From the cell containing the given text, extract its center point as (x, y) coordinate. 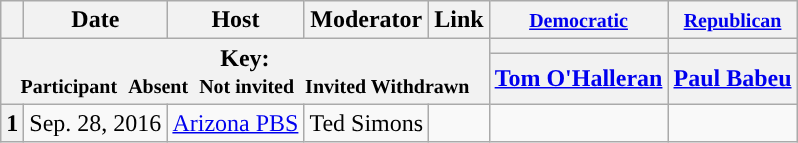
Key: Participant Absent Not invited Invited Withdrawn (245, 72)
Republican (732, 20)
Ted Simons (366, 123)
Paul Babeu (732, 78)
Date (96, 20)
Link (459, 20)
Sep. 28, 2016 (96, 123)
1 (12, 123)
Moderator (366, 20)
Host (236, 20)
Democratic (578, 20)
Tom O'Halleran (578, 78)
Arizona PBS (236, 123)
